Determine the (X, Y) coordinate at the center of the cell enclosing the given text.  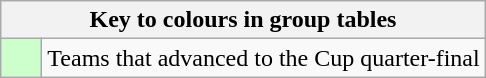
Teams that advanced to the Cup quarter-final (264, 58)
Key to colours in group tables (243, 20)
